Locate the cell with the specified text and output its [x, y] center coordinate. 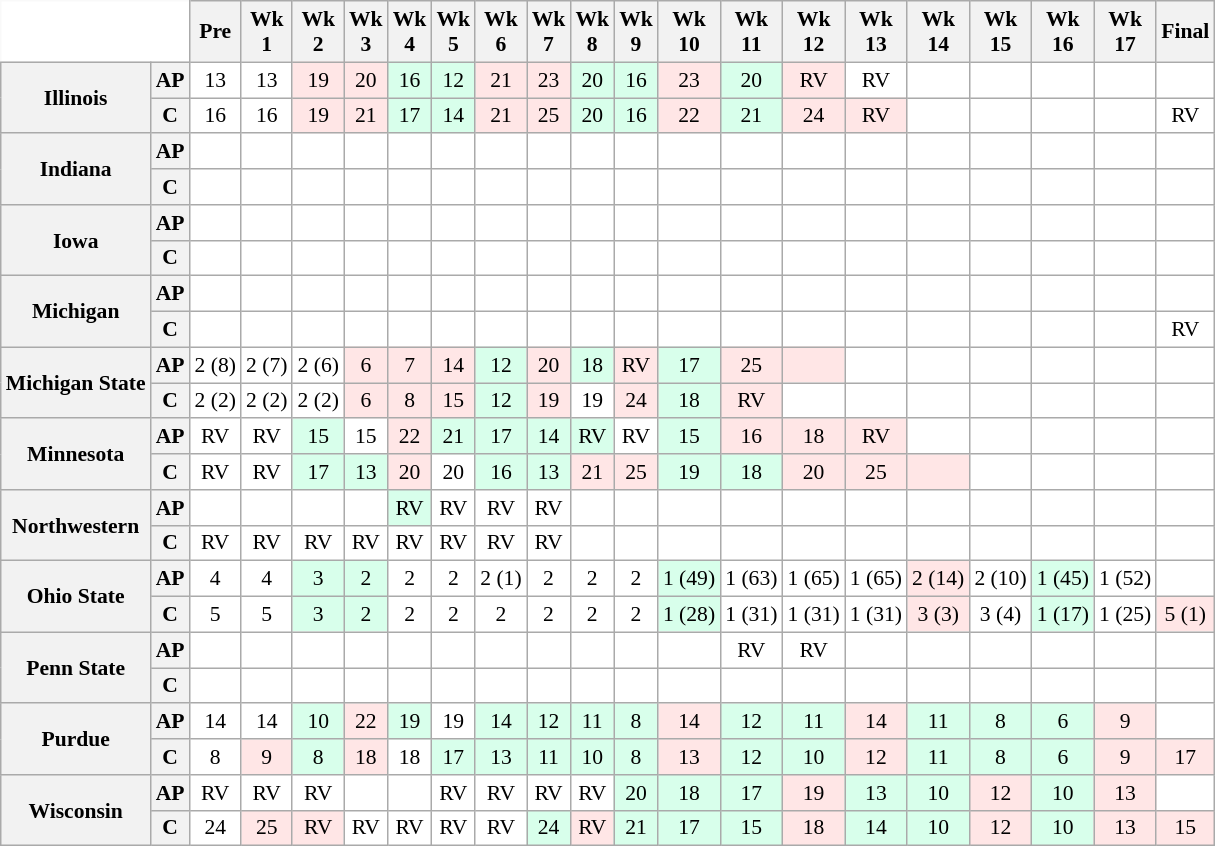
Wk3 [366, 32]
3 (3) [938, 615]
Minnesota [76, 454]
Wk2 [318, 32]
1 (25) [1125, 615]
2 (10) [1000, 579]
Indiana [76, 170]
3 (4) [1000, 615]
Wk15 [1000, 32]
Wk16 [1063, 32]
1 (63) [751, 579]
Iowa [76, 240]
Illinois [76, 98]
Wk10 [689, 32]
1 (49) [689, 579]
1 (17) [1063, 615]
Michigan State [76, 382]
1 (45) [1063, 579]
Ohio State [76, 596]
Wk6 [500, 32]
Wk8 [592, 32]
Wk11 [751, 32]
Michigan [76, 312]
7 [410, 365]
1 (28) [689, 615]
Pre [214, 32]
2 (8) [214, 365]
Final [1185, 32]
Wk5 [453, 32]
1 (52) [1125, 579]
2 (14) [938, 579]
Wk7 [549, 32]
Wk13 [876, 32]
Wk17 [1125, 32]
2 (6) [318, 365]
2 (1) [500, 579]
Wk9 [636, 32]
Purdue [76, 740]
Penn State [76, 668]
Wk1 [266, 32]
Wk14 [938, 32]
5 (1) [1185, 615]
Wk12 [813, 32]
2 (7) [266, 365]
Northwestern [76, 526]
Wisconsin [76, 810]
Wk4 [410, 32]
